Determine the (X, Y) coordinate at the center of the cell enclosing the given text.  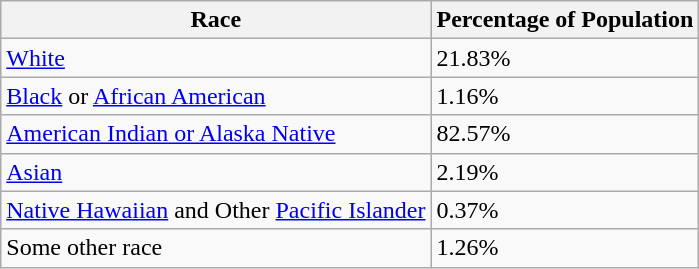
Asian (216, 172)
1.16% (565, 96)
Black or African American (216, 96)
Some other race (216, 248)
0.37% (565, 210)
American Indian or Alaska Native (216, 134)
1.26% (565, 248)
82.57% (565, 134)
2.19% (565, 172)
Percentage of Population (565, 20)
21.83% (565, 58)
Race (216, 20)
Native Hawaiian and Other Pacific Islander (216, 210)
White (216, 58)
